Output the [x, y] coordinate of the center of the cell containing the given text.  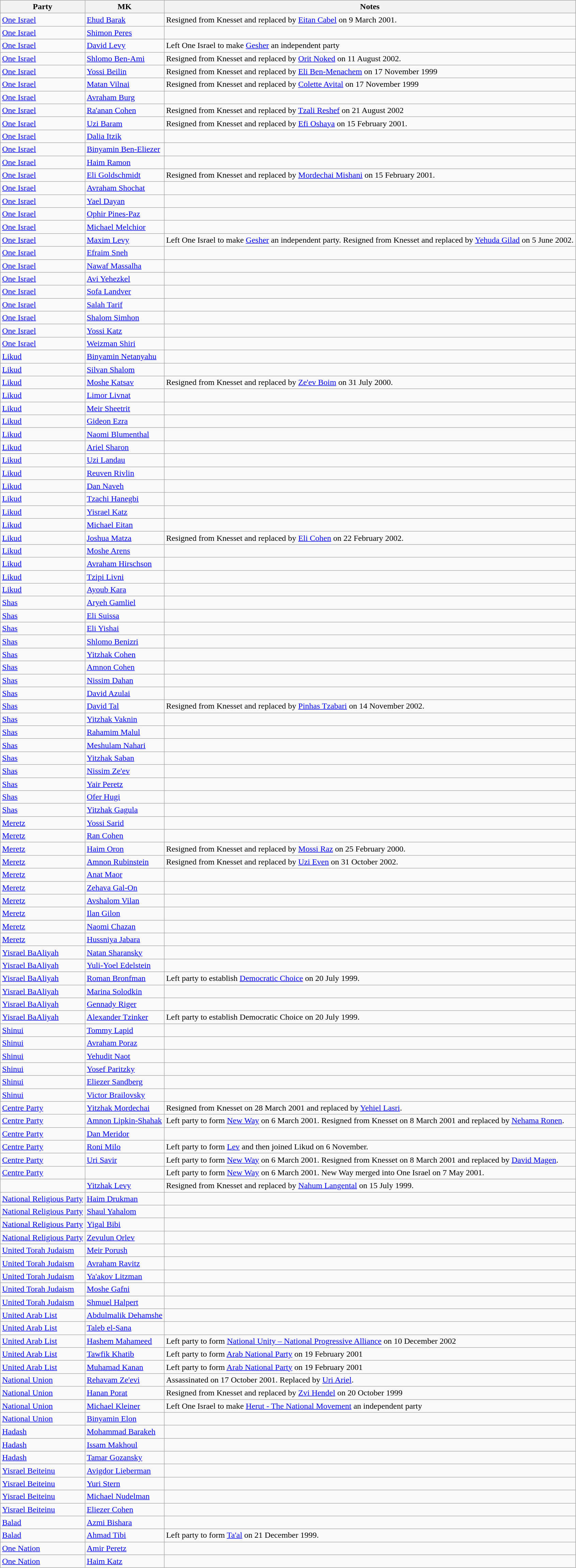
Yossi Beilin [125, 71]
Hanan Porat [125, 1393]
Yisrael Katz [125, 512]
Muhamad Kanan [125, 1367]
Left party to form New Way on 6 March 2001. Resigned from Knesset on 8 March 2001 and replaced by David Magen. [370, 1160]
Yehudit Naot [125, 1056]
Left One Israel to make Gesher an independent party [370, 46]
Nissim Dahan [125, 680]
Ophir Pines-Paz [125, 214]
Efraim Sneh [125, 253]
Tamar Gozansky [125, 1458]
Resigned from Knesset and replaced by Eli Cohen on 22 February 2002. [370, 538]
Amnon Cohen [125, 667]
David Levy [125, 46]
Yael Dayan [125, 201]
Tzachi Hanegbi [125, 499]
Hussniya Jabara [125, 939]
Michael Eitan [125, 525]
Yossi Sarid [125, 823]
Yuli-Yoel Edelstein [125, 965]
Resigned from Knesset and replaced by Zvi Hendel on 20 October 1999 [370, 1393]
Ahmad Tibi [125, 1535]
Amir Peretz [125, 1548]
Dan Meridor [125, 1134]
Resigned from Knesset and replaced by Mordechai Mishani on 15 February 2001. [370, 175]
Amnon Lipkin-Shahak [125, 1121]
Yossi Katz [125, 330]
Uri Savir [125, 1160]
Tommy Lapid [125, 1030]
Maxim Levy [125, 240]
Ariel Sharon [125, 447]
Notes [370, 7]
Sofa Landver [125, 292]
Binyamin Netanyahu [125, 356]
Eli Suissa [125, 616]
Joshua Matza [125, 538]
Ilan Gilon [125, 914]
Shaul Yahalom [125, 1212]
Alexander Tzinker [125, 1017]
Uzi Baram [125, 123]
Resigned from Knesset and replaced by Tzali Reshef on 21 August 2002 [370, 110]
Silvan Shalom [125, 369]
Haim Oron [125, 849]
David Azulai [125, 693]
Left party to form New Way on 6 March 2001. New Way merged into One Israel on 7 May 2001. [370, 1173]
Limor Livnat [125, 395]
Yigal Bibi [125, 1225]
Salah Tarif [125, 305]
Naomi Blumenthal [125, 434]
Ya'akov Litzman [125, 1276]
Left One Israel to make Gesher an independent party. Resigned from Knesset and replaced by Yehuda Gilad on 5 June 2002. [370, 240]
Ofer Hugi [125, 797]
Roni Milo [125, 1147]
Michael Melchior [125, 227]
Issam Makhoul [125, 1445]
Amnon Rubinstein [125, 862]
Moshe Katsav [125, 383]
Resigned from Knesset and replaced by Efi Oshaya on 15 February 2001. [370, 123]
Ran Cohen [125, 836]
Yitzhak Gagula [125, 810]
Haim Ramon [125, 162]
Uzi Landau [125, 460]
Resigned from Knesset and replaced by Eitan Cabel on 9 March 2001. [370, 20]
Yosef Paritzky [125, 1069]
Naomi Chazan [125, 926]
Avshalom Vilan [125, 901]
Left One Israel to make Herut - The National Movement an independent party [370, 1406]
Resigned from Knesset and replaced by Colette Avital on 17 November 1999 [370, 84]
Azmi Bishara [125, 1522]
Meshulam Nahari [125, 745]
Avraham Burg [125, 97]
Yitzhak Vaknin [125, 719]
Yitzhak Levy [125, 1185]
Marina Solodkin [125, 991]
Tzipi Livni [125, 577]
Ayoub Kara [125, 590]
Ehud Barak [125, 20]
Resigned from Knesset and replaced by Eli Ben-Menachem on 17 November 1999 [370, 71]
Roman Bronfman [125, 978]
Avigdor Lieberman [125, 1471]
Aryeh Gamliel [125, 603]
Taleb el-Sana [125, 1328]
Resigned from Knesset on 28 March 2001 and replaced by Yehiel Lasri. [370, 1108]
Nawaf Massalha [125, 266]
Binyamin Ben-Eliezer [125, 149]
Rehavam Ze'evi [125, 1380]
Binyamin Elon [125, 1419]
David Tal [125, 706]
Anat Maor [125, 875]
Resigned from Knesset and replaced by Pinhas Tzabari on 14 November 2002. [370, 706]
Matan Vilnai [125, 84]
Resigned from Knesset and replaced by Uzi Even on 31 October 2002. [370, 862]
Left party to form Lev and then joined Likud on 6 November. [370, 1147]
Tawfik Khatib [125, 1354]
Dalia Itzik [125, 136]
Victor Brailovsky [125, 1095]
Yair Peretz [125, 784]
Reuven Rivlin [125, 473]
Party [43, 7]
Michael Nudelman [125, 1497]
Abdulmalik Dehamshe [125, 1315]
Avraham Poraz [125, 1043]
Yitzhak Mordechai [125, 1108]
Left party to form Ta'al on 21 December 1999. [370, 1535]
Rahamim Malul [125, 732]
Zevulun Orlev [125, 1238]
Resigned from Knesset and replaced by Ze'ev Boim on 31 July 2000. [370, 383]
Yitzhak Saban [125, 758]
Moshe Gafni [125, 1289]
Haim Drukman [125, 1198]
Natan Sharansky [125, 952]
Dan Naveh [125, 486]
Meir Sheetrit [125, 408]
Avraham Ravitz [125, 1263]
Avi Yehezkel [125, 279]
Shmuel Halpert [125, 1302]
Mohammad Barakeh [125, 1432]
Shlomo Benizri [125, 642]
MK [125, 7]
Yuri Stern [125, 1484]
Eliezer Cohen [125, 1509]
Left party to form New Way on 6 March 2001. Resigned from Knesset on 8 March 2001 and replaced by Nehama Ronen. [370, 1121]
Yitzhak Cohen [125, 654]
Haim Katz [125, 1561]
Meir Porush [125, 1250]
Avraham Hirschson [125, 564]
Resigned from Knesset and replaced by Mossi Raz on 25 February 2000. [370, 849]
Eli Goldschmidt [125, 175]
Avraham Shochat [125, 188]
Eli Yishai [125, 629]
Assassinated on 17 October 2001. Replaced by Uri Ariel. [370, 1380]
Eliezer Sandberg [125, 1082]
Shlomo Ben-Ami [125, 59]
Resigned from Knesset and replaced by Orit Noked on 11 August 2002. [370, 59]
Gennady Riger [125, 1004]
Left party to form National Unity – National Progressive Alliance on 10 December 2002 [370, 1341]
Shalom Simhon [125, 318]
Gideon Ezra [125, 421]
Nissim Ze'ev [125, 771]
Moshe Arens [125, 551]
Hashem Mahameed [125, 1341]
Weizman Shiri [125, 343]
Michael Kleiner [125, 1406]
Zehava Gal-On [125, 888]
Resigned from Knesset and replaced by Nahum Langental on 15 July 1999. [370, 1185]
Shimon Peres [125, 33]
Ra'anan Cohen [125, 110]
